Output the (x, y) coordinate of the center of the cell containing the given text.  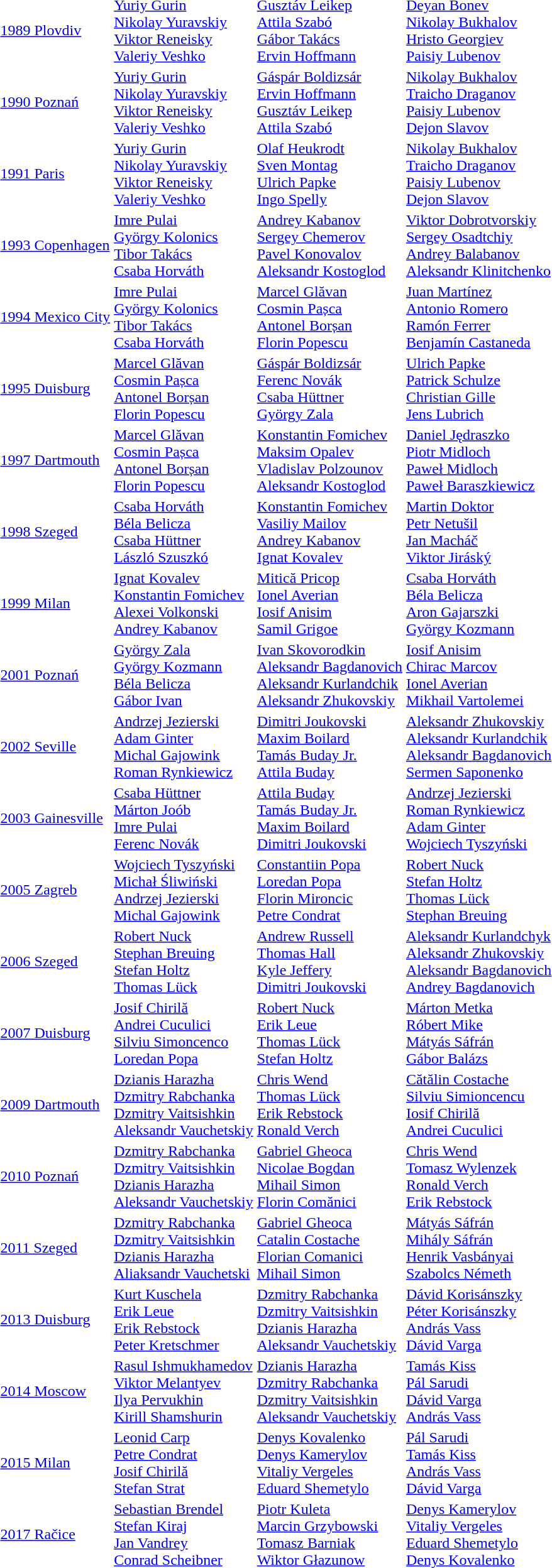
Csaba HorváthBéla BeliczaAron GajarszkiGyörgy Kozmann (478, 603)
Andrzej JezierskiAdam GinterMichal GajowinkRoman Rynkiewicz (184, 746)
Csaba HüttnerMárton JoóbImre PulaiFerenc Novák (184, 818)
Konstantin FomichevMaksim OpalevVladislav PolzounovAleksandr Kostoglod (329, 460)
Márton MetkaRóbert MikeMátyás SáfránGábor Balázs (478, 1033)
Wojciech TyszyńskiMichał ŚliwińskiAndrzej JezierskiMichal Gajowink (184, 890)
Daniel JędraszkoPiotr MidlochPaweł MidlochPaweł Baraszkiewicz (478, 460)
Robert NuckStephan BreuingStefan HoltzThomas Lück (184, 961)
Gabriel GheocaNicolae BogdanMihail SimonFlorin Comănici (329, 1176)
Josif ChirilăAndrei CuculiciSilviu SimoncencoLoredan Popa (184, 1033)
Aleksandr KurlandchykAleksandr ZhukovskiyAleksandr BagdanovichAndrey Bagdanovich (478, 961)
Kurt KuschelaErik LeueErik RebstockPeter Kretschmer (184, 1319)
Olaf HeukrodtSven MontagUlrich PapkeIngo Spelly (329, 173)
Chris WendTomasz WylenzekRonald VerchErik Rebstock (478, 1176)
Konstantin FomichevVasiliy MailovAndrey KabanovIgnat Kovalev (329, 531)
Andrew RussellThomas HallKyle JefferyDimitri Joukovski (329, 961)
Andrzej JezierskiRoman RynkiewiczAdam GinterWojciech Tyszyński (478, 818)
Cătălin CostacheSilviu SimioncencuIosif ChirilăAndrei Cuculici (478, 1104)
Iosif AnisimChirac MarcovIonel AverianMikhail Vartolemei (478, 675)
Dimitri JoukovskiMaxim BoilardTamás Buday Jr.Attila Buday (329, 746)
Dávid KorisánszkyPéter KorisánszkyAndrás VassDávid Varga (478, 1319)
Denys KovalenkoDenys KamerylovVitaliy VergelesEduard Shemetylo (329, 1462)
Aleksandr ZhukovskiyAleksandr KurlandchikAleksandr BagdanovichSermen Saponenko (478, 746)
Attila BudayTamás Buday Jr.Maxim BoilardDimitri Joukovski (329, 818)
Ulrich PapkePatrick SchulzeChristian GilleJens Lubrich (478, 388)
Martin DoktorPetr NetušilJan MacháčViktor Jiráský (478, 531)
Leonid CarpPetre CondratJosif ChirilăStefan Strat (184, 1462)
Ivan SkovorodkinAleksandr BagdanovichAleksandr KurlandchikAleksandr Zhukovskiy (329, 675)
Gabriel GheocaCatalin CostacheFlorian ComaniciMihail Simon (329, 1248)
Viktor DobrotvorskiySergey OsadtchiyAndrey BalabanovAleksandr Klinitchenko (478, 245)
Ignat KovalevKonstantin FomichevAlexei VolkonskiAndrey Kabanov (184, 603)
Gáspár BoldizsárFerenc NovákCsaba HüttnerGyörgy Zala (329, 388)
György ZalaGyörgy KozmannBéla BeliczaGábor Ivan (184, 675)
Gáspár BoldizsárErvin HoffmannGusztáv LeikepAttila Szabó (329, 102)
Mitică PricopIonel AverianIosif AnisimSamil Grigoe (329, 603)
Pál SarudiTamás KissAndrás VassDávid Varga (478, 1462)
Dzmitry RabchankaDzmitry VaitsishkinDzianis HarazhaAliaksandr Vauchetski (184, 1248)
Rasul IshmukhamedovViktor MelantyevIlya PervukhinKirill Shamshurin (184, 1391)
Robert NuckStefan HoltzThomas LückStephan Breuing (478, 890)
Constantiin PopaLoredan PopaFlorin MironcicPetre Condrat (329, 890)
Robert NuckErik LeueThomas LückStefan Holtz (329, 1033)
Mátyás SáfránMihály SáfránHenrik VasbányaiSzabolcs Németh (478, 1248)
Juan MartínezAntonio RomeroRamón FerrerBenjamín Castaneda (478, 317)
Csaba HorváthBéla BeliczaCsaba HüttnerLászló Szuszkó (184, 531)
Andrey KabanovSergey ChemerovPavel KonovalovAleksandr Kostoglod (329, 245)
Tamás KissPál SarudiDávid VargaAndrás Vass (478, 1391)
Chris WendThomas LückErik RebstockRonald Verch (329, 1104)
